Detect which cell encompasses the target text, then output its (X, Y) center coordinate. 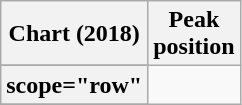
Chart (2018) (74, 34)
scope="row" (74, 85)
Peak position (194, 34)
